Extract the (x, y) coordinate from the center of the cell holding the provided text.  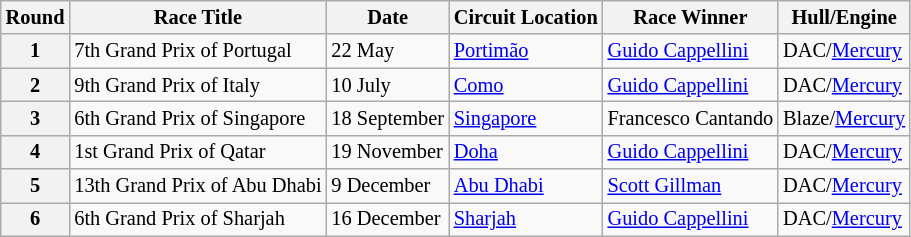
10 July (388, 85)
4 (36, 152)
6th Grand Prix of Sharjah (198, 219)
Round (36, 17)
Sharjah (526, 219)
Hull/Engine (844, 17)
Date (388, 17)
1 (36, 51)
1st Grand Prix of Qatar (198, 152)
Race Winner (691, 17)
18 September (388, 118)
Portimão (526, 51)
6 (36, 219)
Circuit Location (526, 17)
Race Title (198, 17)
16 December (388, 219)
Singapore (526, 118)
Francesco Cantando (691, 118)
6th Grand Prix of Singapore (198, 118)
9th Grand Prix of Italy (198, 85)
9 December (388, 186)
19 November (388, 152)
2 (36, 85)
7th Grand Prix of Portugal (198, 51)
Doha (526, 152)
Como (526, 85)
Scott Gillman (691, 186)
5 (36, 186)
3 (36, 118)
22 May (388, 51)
13th Grand Prix of Abu Dhabi (198, 186)
Blaze/Mercury (844, 118)
Abu Dhabi (526, 186)
